Determine the [x, y] coordinate at the center of the cell enclosing the given text.  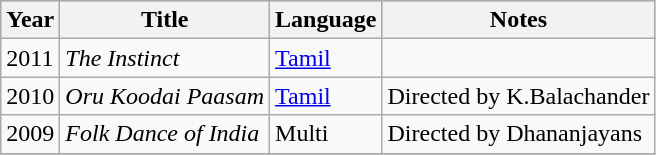
2011 [30, 58]
Title [165, 20]
Oru Koodai Paasam [165, 96]
2009 [30, 134]
2010 [30, 96]
Language [326, 20]
Year [30, 20]
Directed by K.Balachander [518, 96]
Multi [326, 134]
Folk Dance of India [165, 134]
The Instinct [165, 58]
Directed by Dhananjayans [518, 134]
Notes [518, 20]
